Provide the (X, Y) coordinate of the cell's center where the given text is located.  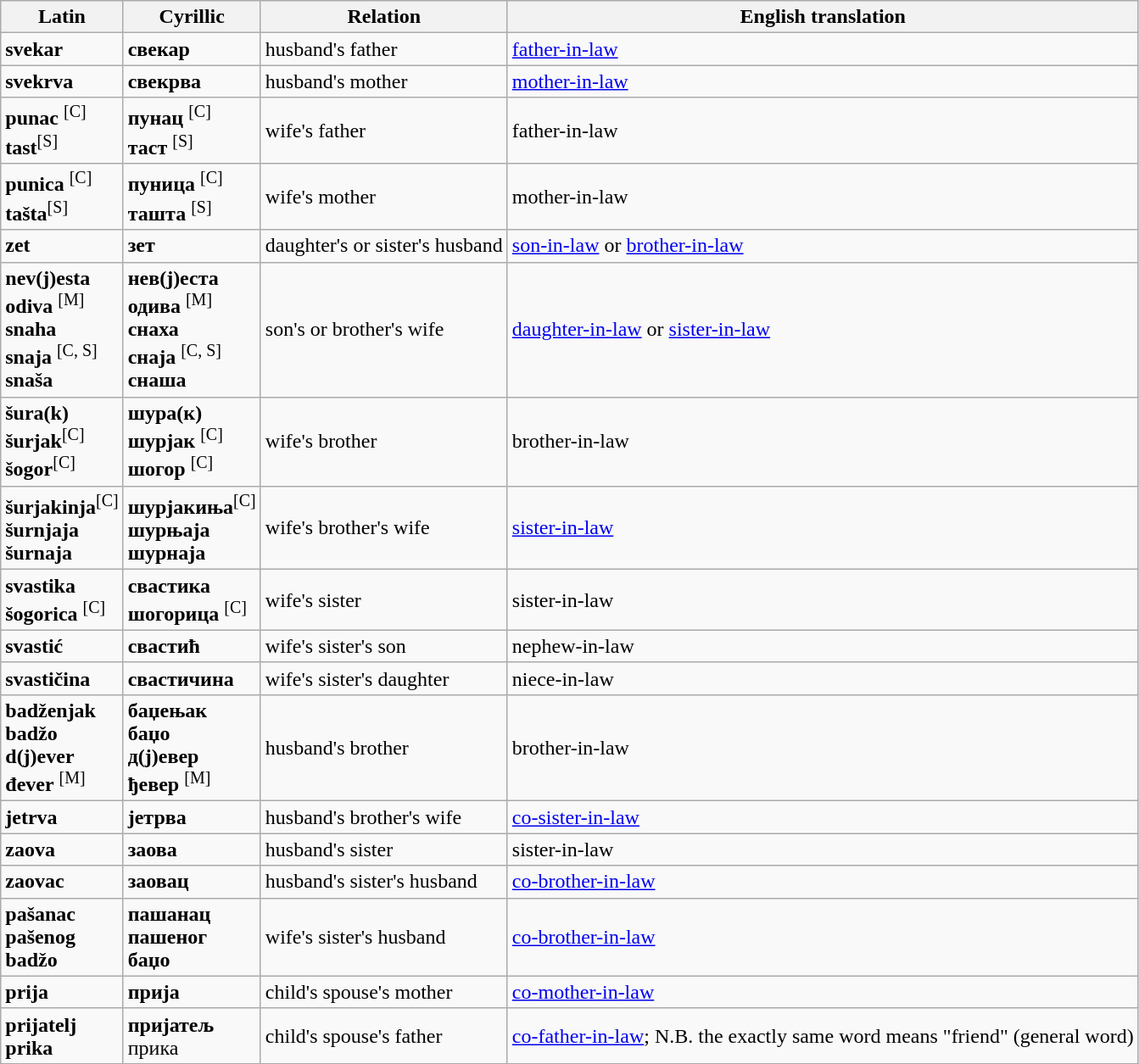
свекар (192, 49)
пашанацпашеногбаџо (192, 937)
niece-in-law (823, 678)
son-in-law or brother-in-law (823, 246)
прија (192, 992)
шурјакиња[C]шурњајашурнаја (192, 527)
свекрва (192, 81)
нев(ј)естаодива [M]снахаснаjа [C, S]снаша (192, 329)
zaovac (62, 882)
Latin (62, 17)
wife's brother (383, 441)
co-mother-in-law (823, 992)
co-father-in-law; N.B. the exactly same word means "friend" (general word) (823, 1036)
баџењакбаџо д(j)еверђевер [M] (192, 748)
husband's father (383, 49)
punac [C]tast[S] (62, 131)
svastić (62, 646)
nev(j)estaodiva [M]snahasnaja [C, S]snaša (62, 329)
zaova (62, 850)
husband's sister (383, 850)
wife's mother (383, 197)
пуница [C]ташта [S] (192, 197)
English translation (823, 17)
svekar (62, 49)
заова (192, 850)
co-sister-in-law (823, 817)
wife's sister's husband (383, 937)
свастичина (192, 678)
prijateljprika (62, 1036)
wife's sister's son (383, 646)
šurjakinja[C]šurnjajašurnaja (62, 527)
child's spouse's father (383, 1036)
Cyrillic (192, 17)
свастић (192, 646)
husband's brother (383, 748)
husband's brother's wife (383, 817)
свастика шогорица [C] (192, 600)
zet (62, 246)
Relation (383, 17)
пријатељприка (192, 1036)
svekrva (62, 81)
пунац [C]таст [S] (192, 131)
punica [C]tašta[S] (62, 197)
badženjakbadžod(j)everđever [M] (62, 748)
husband's mother (383, 81)
зет (192, 246)
wife's sister (383, 600)
wife's father (383, 131)
son's or brother's wife (383, 329)
daughter-in-law or sister-in-law (823, 329)
jetrva (62, 817)
prija (62, 992)
шура(к)шурjак [C]шогор [C] (192, 441)
svastičina (62, 678)
wife's sister's daughter (383, 678)
заовац (192, 882)
nephew-in-law (823, 646)
šura(k)šurjak[C]šogor[C] (62, 441)
јетрва (192, 817)
pašanacpašenogbadžo (62, 937)
child's spouse's mother (383, 992)
daughter's or sister's husband (383, 246)
svastikašogorica [C] (62, 600)
wife's brother's wife (383, 527)
husband's sister's husband (383, 882)
